For the text-containing cell, return its midpoint in [x, y] coordinate format. 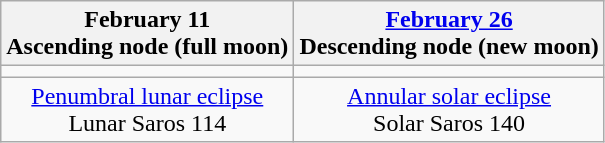
February 26Descending node (new moon) [449, 34]
Penumbral lunar eclipseLunar Saros 114 [148, 110]
February 11Ascending node (full moon) [148, 34]
Annular solar eclipseSolar Saros 140 [449, 110]
